Determine the [x, y] coordinate at the center of the cell enclosing the given text.  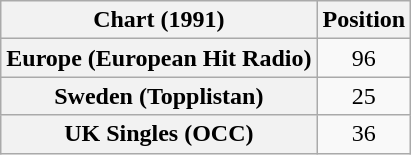
Europe (European Hit Radio) [159, 58]
UK Singles (OCC) [159, 134]
Sweden (Topplistan) [159, 96]
Position [364, 20]
Chart (1991) [159, 20]
25 [364, 96]
36 [364, 134]
96 [364, 58]
